Search for the cell housing the specified text and yield its [x, y] center coordinate. 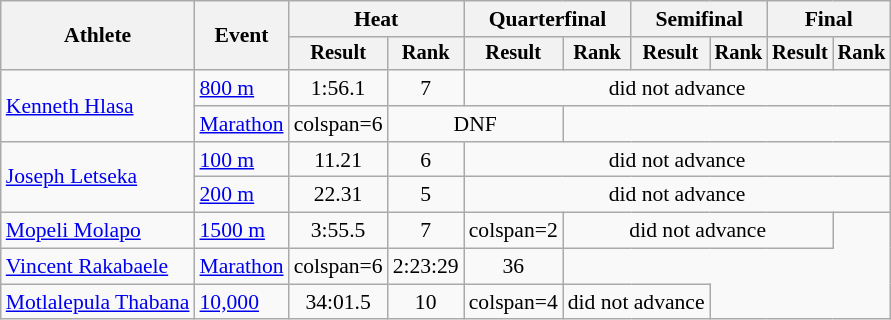
10,000 [242, 302]
5 [426, 195]
Event [242, 36]
colspan=2 [514, 231]
200 m [242, 195]
6 [426, 160]
Heat [376, 19]
Joseph Letseka [98, 178]
36 [514, 267]
Motlalepula Thabana [98, 302]
Quarterfinal [548, 19]
Mopeli Molapo [98, 231]
11.21 [338, 160]
10 [426, 302]
DNF [476, 124]
2:23:29 [426, 267]
Semifinal [699, 19]
Athlete [98, 36]
34:01.5 [338, 302]
Final [828, 19]
100 m [242, 160]
3:55.5 [338, 231]
Vincent Rakabaele [98, 267]
colspan=4 [514, 302]
22.31 [338, 195]
Kenneth Hlasa [98, 106]
1:56.1 [338, 88]
800 m [242, 88]
1500 m [242, 231]
